Extract the (X, Y) coordinate from the center of the cell holding the provided text.  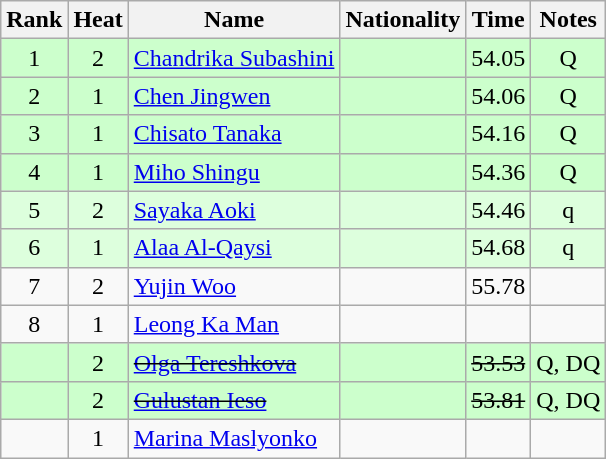
Time (498, 20)
54.05 (498, 58)
6 (34, 248)
Gulustan Ieso (234, 400)
54.46 (498, 210)
Rank (34, 20)
54.06 (498, 96)
Notes (568, 20)
Alaa Al-Qaysi (234, 248)
Yujin Woo (234, 286)
Chen Jingwen (234, 96)
3 (34, 134)
7 (34, 286)
Leong Ka Man (234, 324)
Nationality (403, 20)
5 (34, 210)
54.16 (498, 134)
Heat (98, 20)
53.81 (498, 400)
55.78 (498, 286)
54.36 (498, 172)
54.68 (498, 248)
Sayaka Aoki (234, 210)
53.53 (498, 362)
Marina Maslyonko (234, 438)
8 (34, 324)
4 (34, 172)
Miho Shingu (234, 172)
Olga Tereshkova (234, 362)
Chisato Tanaka (234, 134)
Name (234, 20)
Chandrika Subashini (234, 58)
